From the cell containing the given text, extract its center point as (x, y) coordinate. 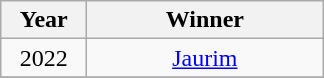
Year (44, 20)
Jaurim (205, 58)
Winner (205, 20)
2022 (44, 58)
